Scan for the cell matching the given text and deliver its [x, y] coordinate at center. 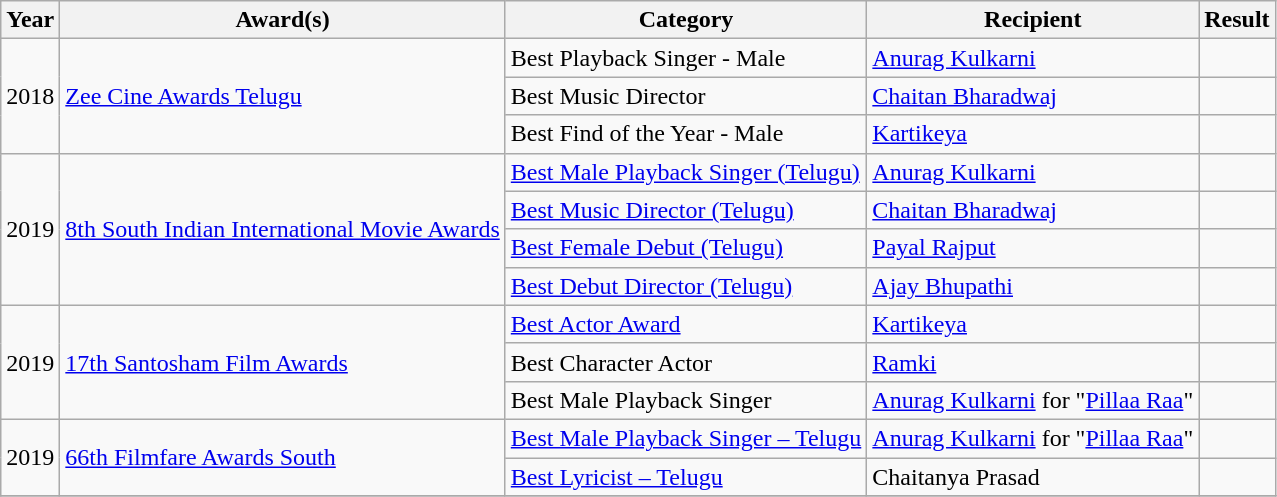
17th Santosham Film Awards [282, 362]
Award(s) [282, 20]
Best Female Debut (Telugu) [686, 248]
Category [686, 20]
Best Music Director [686, 96]
Ramki [1033, 362]
Best Music Director (Telugu) [686, 210]
Result [1237, 20]
Best Debut Director (Telugu) [686, 286]
Best Male Playback Singer [686, 400]
Best Playback Singer - Male [686, 58]
Best Character Actor [686, 362]
66th Filmfare Awards South [282, 457]
Best Actor Award [686, 324]
Zee Cine Awards Telugu [282, 96]
Best Find of the Year - Male [686, 134]
Best Male Playback Singer (Telugu) [686, 172]
Year [30, 20]
Ajay Bhupathi [1033, 286]
Best Lyricist – Telugu [686, 477]
8th South Indian International Movie Awards [282, 229]
Payal Rajput [1033, 248]
Recipient [1033, 20]
2018 [30, 96]
Best Male Playback Singer – Telugu [686, 438]
Chaitanya Prasad [1033, 477]
